Determine the [x, y] coordinate at the center of the cell enclosing the given text.  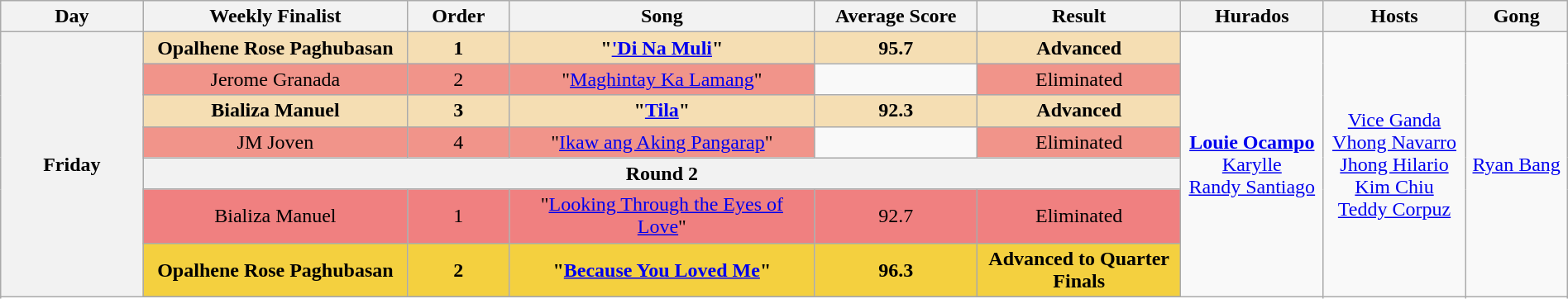
92.7 [896, 216]
Hosts [1394, 17]
96.3 [896, 269]
Jerome Granada [275, 79]
"'Di Na Muli" [662, 48]
Weekly Finalist [275, 17]
"Tila" [662, 111]
Friday [72, 164]
4 [458, 142]
"Looking Through the Eyes of Love" [662, 216]
Advanced to Quarter Finals [1079, 269]
Order [458, 17]
3 [458, 111]
Average Score [896, 17]
Result [1079, 17]
"Ikaw ang Aking Pangarap" [662, 142]
Hurados [1252, 17]
Ryan Bang [1517, 164]
Gong [1517, 17]
Louie Ocampo Karylle Randy Santiago [1252, 164]
"Maghintay Ka Lamang" [662, 79]
95.7 [896, 48]
Song [662, 17]
92.3 [896, 111]
Vice Ganda Vhong NavarroJhong HilarioKim ChiuTeddy Corpuz [1394, 164]
JM Joven [275, 142]
Day [72, 17]
Round 2 [662, 173]
"Because You Loved Me" [662, 269]
